Provide the (X, Y) coordinate of the cell's center where the given text is located.  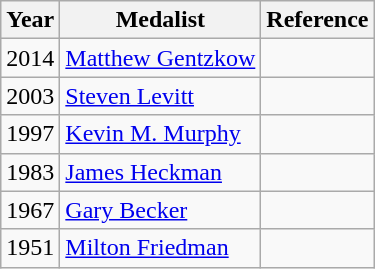
1997 (30, 134)
2014 (30, 58)
James Heckman (160, 172)
1983 (30, 172)
1967 (30, 210)
Steven Levitt (160, 96)
1951 (30, 248)
Reference (318, 20)
Milton Friedman (160, 248)
2003 (30, 96)
Kevin M. Murphy (160, 134)
Medalist (160, 20)
Gary Becker (160, 210)
Year (30, 20)
Matthew Gentzkow (160, 58)
